Scan for the cell matching the given text and deliver its (x, y) coordinate at center. 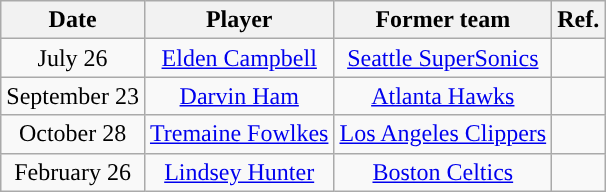
February 26 (73, 172)
Player (239, 20)
Boston Celtics (443, 172)
Los Angeles Clippers (443, 134)
July 26 (73, 58)
Elden Campbell (239, 58)
Tremaine Fowlkes (239, 134)
Atlanta Hawks (443, 96)
Lindsey Hunter (239, 172)
Darvin Ham (239, 96)
Ref. (578, 20)
Former team (443, 20)
September 23 (73, 96)
Seattle SuperSonics (443, 58)
October 28 (73, 134)
Date (73, 20)
